Return (x, y) of the center of cell containing provided text 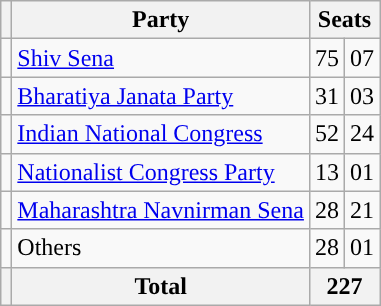
03 (362, 96)
Bharatiya Janata Party (161, 96)
Seats (344, 20)
21 (362, 210)
Shiv Sena (161, 58)
Indian National Congress (161, 134)
13 (326, 172)
Maharashtra Navnirman Sena (161, 210)
Party (161, 20)
31 (326, 96)
07 (362, 58)
75 (326, 58)
24 (362, 134)
227 (344, 286)
52 (326, 134)
Others (161, 248)
Total (161, 286)
Nationalist Congress Party (161, 172)
